Output the (X, Y) coordinate of the center of the cell containing the given text.  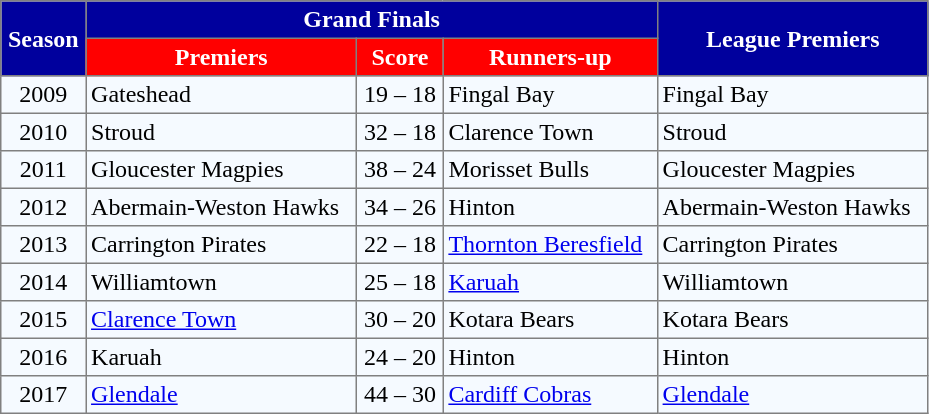
19 – 18 (400, 95)
38 – 24 (400, 170)
32 – 18 (400, 132)
2010 (44, 132)
34 – 26 (400, 207)
30 – 20 (400, 320)
Grand Finals (372, 20)
2015 (44, 320)
Season (44, 38)
44 – 30 (400, 395)
Thornton Beresfield (550, 245)
Morisset Bulls (550, 170)
2011 (44, 170)
League Premiers (792, 38)
Cardiff Cobras (550, 395)
Premiers (222, 57)
24 – 20 (400, 357)
Score (400, 57)
2014 (44, 282)
2012 (44, 207)
2016 (44, 357)
Runners-up (550, 57)
Gateshead (222, 95)
2009 (44, 95)
25 – 18 (400, 282)
22 – 18 (400, 245)
2013 (44, 245)
2017 (44, 395)
